Return the [x, y] coordinate for the center point of the cell that contains the specified text.  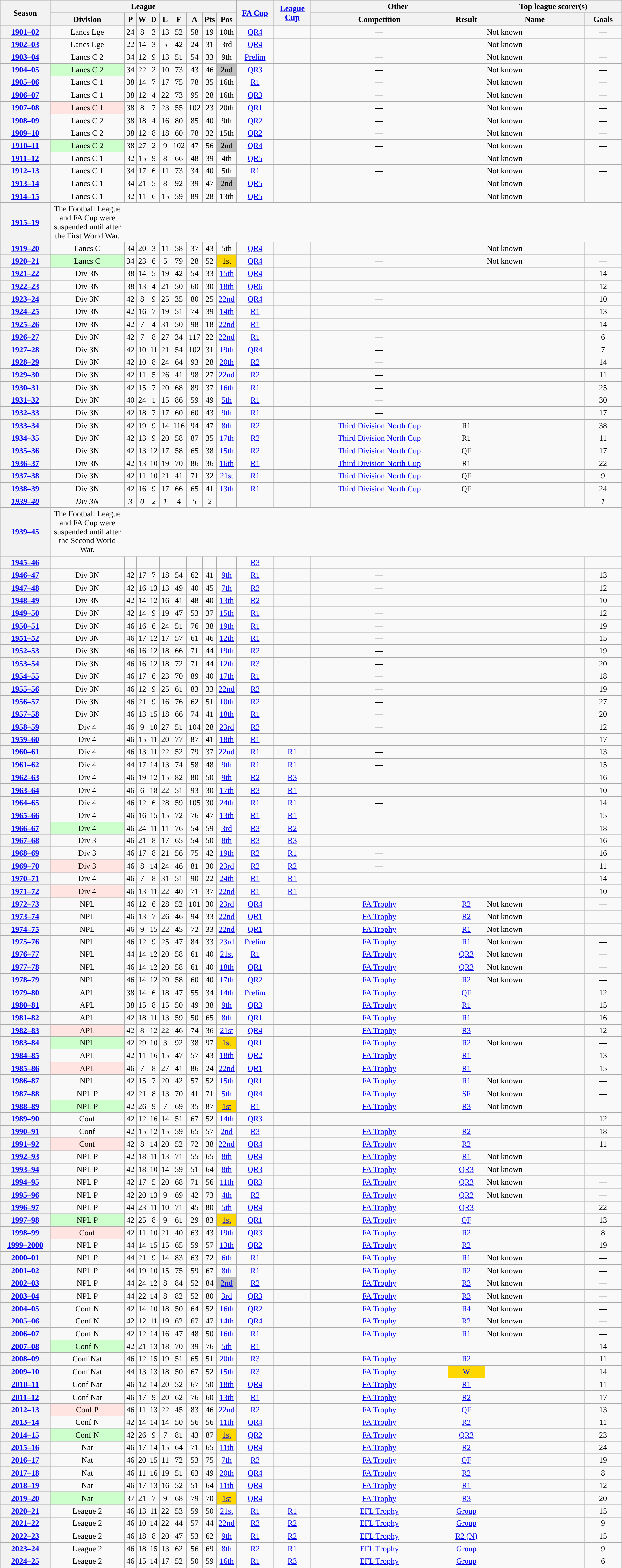
Top league scorer(s) [554, 7]
105 [195, 803]
116 [179, 426]
1952–53 [25, 651]
1919–20 [25, 248]
90 [195, 879]
1992–93 [25, 1157]
2018–19 [25, 1486]
2002–03 [25, 1283]
85 [195, 120]
1972–73 [25, 904]
104 [195, 727]
1933–34 [25, 426]
1998–99 [25, 1233]
1961–62 [25, 765]
2013–14 [25, 1422]
1927–28 [25, 349]
1939–45 [25, 532]
1987–88 [25, 1094]
1948–49 [25, 600]
1958–59 [25, 727]
1920–21 [25, 261]
1986–87 [25, 1081]
1959–60 [25, 739]
2024–25 [25, 1561]
2022–23 [25, 1536]
1909–10 [25, 133]
1937–38 [25, 476]
1955–56 [25, 689]
1985–86 [25, 1068]
Name [535, 19]
1905–06 [25, 82]
1974–75 [25, 929]
1935–36 [25, 451]
1921–22 [25, 274]
1931–32 [25, 400]
1996–97 [25, 1207]
1903–04 [25, 57]
2003–04 [25, 1296]
1902–03 [25, 45]
1922–23 [25, 286]
1969–70 [25, 866]
1923–24 [25, 299]
1945–46 [25, 562]
2021–22 [25, 1523]
1993–94 [25, 1169]
QR6 [255, 286]
1995–96 [25, 1195]
1912–13 [25, 171]
Competition [379, 19]
1962–63 [25, 777]
R4 [466, 1309]
1925–26 [25, 324]
Season [25, 13]
1976–77 [25, 954]
1971–72 [25, 891]
2011–12 [25, 1397]
1906–07 [25, 95]
1947–48 [25, 588]
1938–39 [25, 489]
1929–30 [25, 375]
1973–74 [25, 917]
2012–13 [25, 1410]
2019–20 [25, 1498]
97 [209, 1043]
2006–07 [25, 1334]
1930–31 [25, 388]
1991–92 [25, 1144]
Pos [227, 19]
1965–66 [25, 815]
F [179, 19]
L [165, 19]
Other [398, 7]
1975–76 [25, 942]
1949–50 [25, 613]
2010–11 [25, 1384]
1984–85 [25, 1056]
2009–10 [25, 1372]
2004–05 [25, 1309]
1994–95 [25, 1182]
1964–65 [25, 803]
1999–2000 [25, 1245]
1953–54 [25, 664]
1981–82 [25, 1018]
95 [195, 95]
The Football League and FA Cup were suspended until after the First World War. [87, 223]
1966–67 [25, 828]
1910–11 [25, 146]
1934–35 [25, 438]
1936–37 [25, 463]
R2 (N) [466, 1536]
1950–51 [25, 626]
1989–90 [25, 1119]
1939–40 [25, 501]
1924–25 [25, 312]
1960–61 [25, 752]
1980–81 [25, 1005]
1901–02 [25, 32]
117 [195, 337]
1970–71 [25, 879]
1911–12 [25, 158]
P [130, 19]
2023–24 [25, 1549]
1983–84 [25, 1043]
Goals [603, 19]
1957–58 [25, 714]
2020–21 [25, 1511]
1956–57 [25, 702]
D [154, 19]
FA Cup [255, 13]
A [195, 19]
1963–64 [25, 790]
2001–02 [25, 1271]
1951–52 [25, 638]
Division [87, 19]
2007–08 [25, 1346]
Pts [209, 19]
1978–79 [25, 980]
77 [179, 739]
2005–06 [25, 1321]
1977–78 [25, 967]
1968–69 [25, 853]
League [143, 7]
1979–80 [25, 992]
Conf P [87, 1410]
101 [195, 904]
1954–55 [25, 676]
League Cup [292, 13]
1982–83 [25, 1030]
1967–68 [25, 841]
1926–27 [25, 337]
1997–98 [25, 1220]
2016–17 [25, 1460]
1904–05 [25, 70]
6th [227, 1258]
2008–09 [25, 1359]
1908–09 [25, 120]
0 [142, 501]
2000–01 [25, 1258]
2014–15 [25, 1435]
SF [466, 1094]
1932–33 [25, 413]
1990–91 [25, 1131]
1915–19 [25, 223]
1988–89 [25, 1106]
1928–29 [25, 362]
2015–16 [25, 1448]
1946–47 [25, 575]
1907–08 [25, 108]
2017–18 [25, 1473]
Result [466, 19]
The Football League and FA Cup were suspended until after the Second World War. [87, 532]
1913–14 [25, 184]
1914–15 [25, 196]
